Output the (x, y) coordinate of the center of the cell containing the given text.  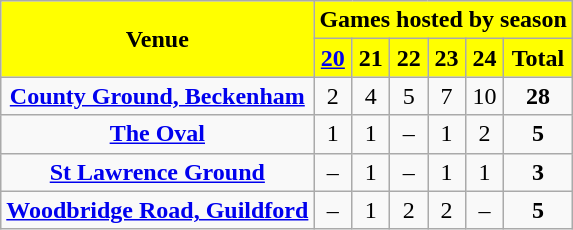
24 (485, 58)
7 (447, 96)
County Ground, Beckenham (158, 96)
Woodbridge Road, Guildford (158, 210)
St Lawrence Ground (158, 172)
23 (447, 58)
4 (371, 96)
Games hosted by season (443, 20)
The Oval (158, 134)
22 (409, 58)
Venue (158, 39)
20 (333, 58)
10 (485, 96)
3 (538, 172)
Total (538, 58)
28 (538, 96)
21 (371, 58)
